Return the (x, y) coordinate for the center point of the cell that contains the specified text.  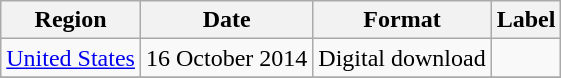
Label (526, 20)
United States (71, 58)
Date (226, 20)
Digital download (402, 58)
Format (402, 20)
Region (71, 20)
16 October 2014 (226, 58)
